Output the (x, y) coordinate of the center of the cell containing the given text.  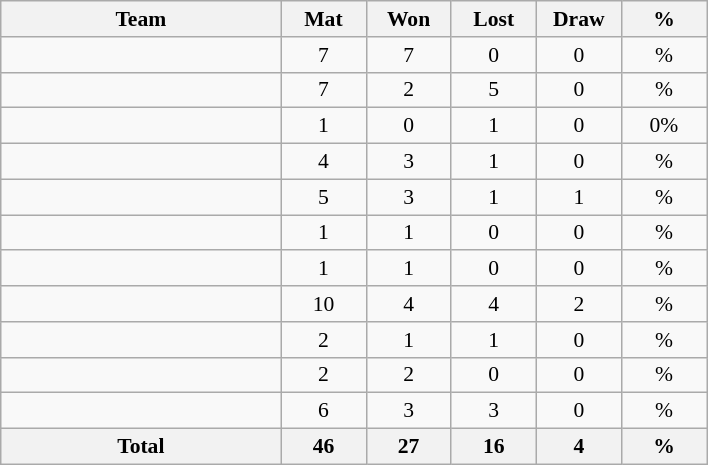
0% (664, 126)
Total (141, 447)
6 (324, 411)
46 (324, 447)
27 (408, 447)
Draw (578, 19)
10 (324, 304)
Lost (494, 19)
16 (494, 447)
Team (141, 19)
Won (408, 19)
Mat (324, 19)
